Search for the cell housing the specified text and yield its [X, Y] center coordinate. 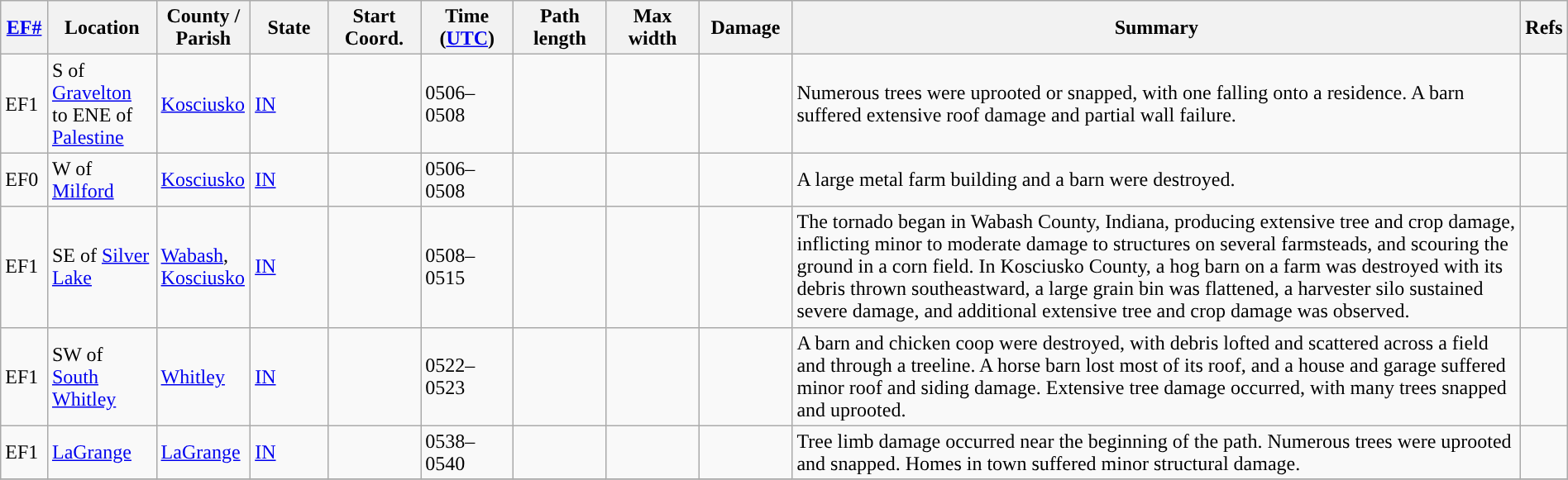
A large metal farm building and a barn were destroyed. [1156, 180]
State [289, 28]
EF0 [25, 180]
S of Gravelton to ENE of Palestine [102, 104]
W of Milford [102, 180]
SE of Silver Lake [102, 267]
Damage [746, 28]
SW of South Whitley [102, 377]
County / Parish [203, 28]
Wabash, Kosciusko [203, 267]
0522–0523 [467, 377]
Start Coord. [374, 28]
Location [102, 28]
Time (UTC) [467, 28]
Path length [560, 28]
Summary [1156, 28]
0508–0515 [467, 267]
Numerous trees were uprooted or snapped, with one falling onto a residence. A barn suffered extensive roof damage and partial wall failure. [1156, 104]
Tree limb damage occurred near the beginning of the path. Numerous trees were uprooted and snapped. Homes in town suffered minor structural damage. [1156, 453]
Max width [653, 28]
EF# [25, 28]
0538–0540 [467, 453]
Whitley [203, 377]
Refs [1545, 28]
